Determine the (x, y) coordinate at the center of the cell enclosing the given text.  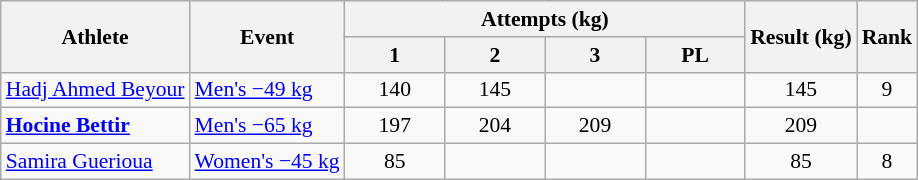
Hadj Ahmed Beyour (96, 90)
140 (395, 90)
1 (395, 55)
PL (695, 55)
2 (495, 55)
204 (495, 126)
Rank (888, 36)
Athlete (96, 36)
9 (888, 90)
Result (kg) (800, 36)
Samira Guerioua (96, 162)
Hocine Bettir (96, 126)
Men's −65 kg (268, 126)
Event (268, 36)
197 (395, 126)
Attempts (kg) (545, 19)
Men's −49 kg (268, 90)
Women's −45 kg (268, 162)
3 (595, 55)
8 (888, 162)
